Find where the given text appears and provide that cell's center as [X, Y] coordinate. 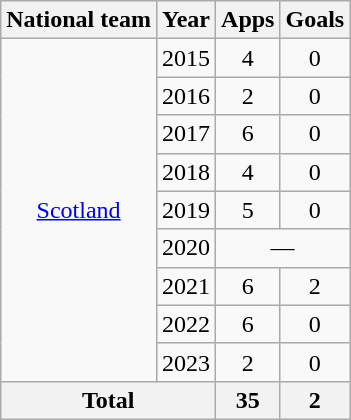
Scotland [79, 210]
2020 [186, 248]
2021 [186, 286]
35 [248, 400]
2015 [186, 58]
2017 [186, 134]
Total [108, 400]
5 [248, 210]
2018 [186, 172]
— [283, 248]
2019 [186, 210]
Apps [248, 20]
2023 [186, 362]
2016 [186, 96]
Year [186, 20]
2022 [186, 324]
Goals [315, 20]
National team [79, 20]
